Return (X, Y) of the center of cell containing provided text 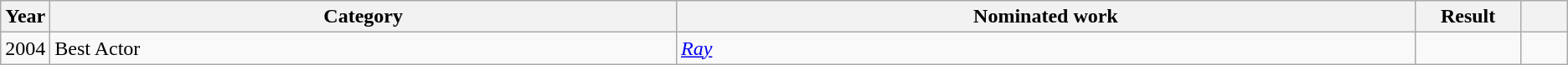
Best Actor (364, 48)
Category (364, 17)
Ray (1046, 48)
2004 (25, 48)
Year (25, 17)
Result (1467, 17)
Nominated work (1046, 17)
